From the cell containing the given text, extract its center point as (X, Y) coordinate. 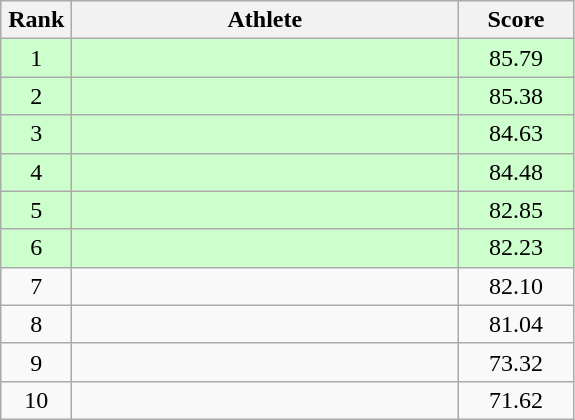
2 (36, 96)
6 (36, 248)
9 (36, 362)
1 (36, 58)
82.23 (516, 248)
82.10 (516, 286)
Rank (36, 20)
71.62 (516, 400)
85.79 (516, 58)
81.04 (516, 324)
5 (36, 210)
Athlete (265, 20)
82.85 (516, 210)
85.38 (516, 96)
84.48 (516, 172)
73.32 (516, 362)
Score (516, 20)
84.63 (516, 134)
10 (36, 400)
4 (36, 172)
8 (36, 324)
7 (36, 286)
3 (36, 134)
